Find where the given text appears and provide that cell's center as [X, Y] coordinate. 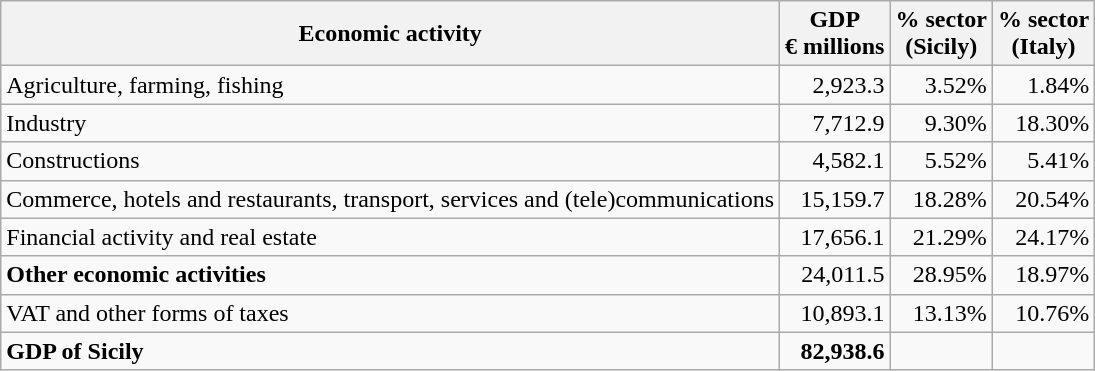
Commerce, hotels and restaurants, transport, services and (tele)communications [390, 199]
VAT and other forms of taxes [390, 313]
5.41% [1043, 161]
17,656.1 [835, 237]
GDP€ millions [835, 34]
24,011.5 [835, 275]
18.30% [1043, 123]
10,893.1 [835, 313]
5.52% [941, 161]
82,938.6 [835, 351]
24.17% [1043, 237]
Other economic activities [390, 275]
Agriculture, farming, fishing [390, 85]
% sector(Italy) [1043, 34]
Economic activity [390, 34]
9.30% [941, 123]
Financial activity and real estate [390, 237]
Industry [390, 123]
18.28% [941, 199]
10.76% [1043, 313]
18.97% [1043, 275]
2,923.3 [835, 85]
28.95% [941, 275]
1.84% [1043, 85]
4,582.1 [835, 161]
15,159.7 [835, 199]
13.13% [941, 313]
20.54% [1043, 199]
GDP of Sicily [390, 351]
% sector(Sicily) [941, 34]
3.52% [941, 85]
7,712.9 [835, 123]
21.29% [941, 237]
Constructions [390, 161]
